Output the (X, Y) coordinate of the center of the cell containing the given text.  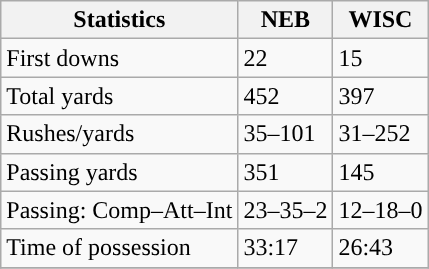
12–18–0 (380, 210)
Total yards (120, 96)
33:17 (286, 248)
397 (380, 96)
452 (286, 96)
23–35–2 (286, 210)
351 (286, 172)
Rushes/yards (120, 134)
31–252 (380, 134)
Time of possession (120, 248)
35–101 (286, 134)
15 (380, 58)
Statistics (120, 20)
WISC (380, 20)
Passing yards (120, 172)
NEB (286, 20)
26:43 (380, 248)
First downs (120, 58)
22 (286, 58)
145 (380, 172)
Passing: Comp–Att–Int (120, 210)
